Locate the cell with the specified text and output its [x, y] center coordinate. 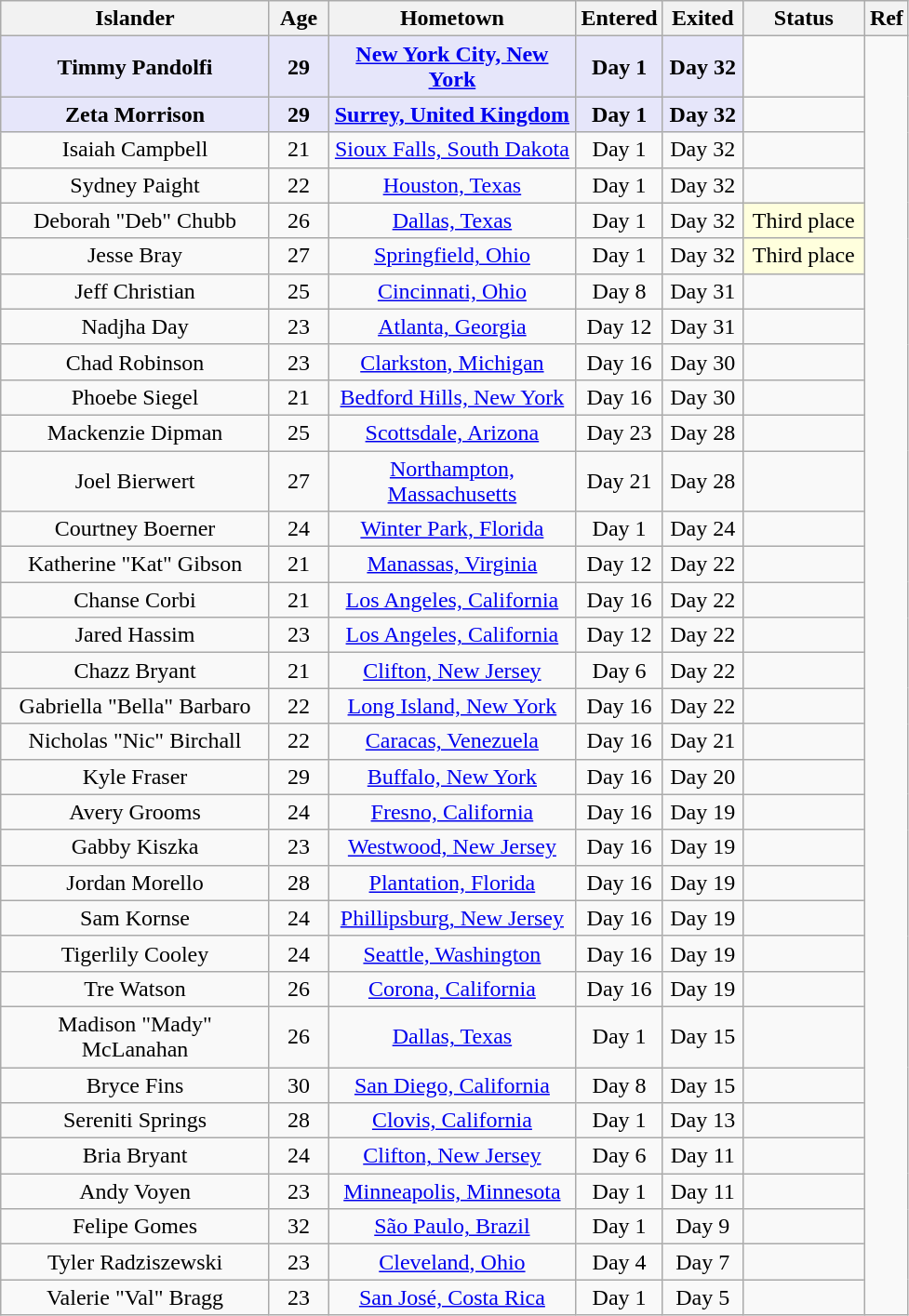
Status [804, 19]
Day 4 [620, 1262]
Courtney Boerner [136, 529]
Day 24 [702, 529]
Sam Kornse [136, 918]
Westwood, New Jersey [452, 847]
Madison "Mady" McLanahan [136, 1036]
Long Island, New York [452, 706]
Tigerlily Cooley [136, 953]
Day 9 [702, 1227]
Mackenzie Dipman [136, 432]
São Paulo, Brazil [452, 1227]
Cleveland, Ohio [452, 1262]
Katherine "Kat" Gibson [136, 565]
New York City, New York [452, 67]
Day 20 [702, 777]
Fresno, California [452, 812]
Winter Park, Florida [452, 529]
Clovis, California [452, 1121]
Bryce Fins [136, 1085]
Joel Bierwert [136, 480]
Day 23 [620, 432]
Day 7 [702, 1262]
Sydney Paight [136, 185]
Buffalo, New York [452, 777]
San Diego, California [452, 1085]
Felipe Gomes [136, 1227]
30 [299, 1085]
Valerie "Val" Bragg [136, 1297]
Atlanta, Georgia [452, 326]
Houston, Texas [452, 185]
Zeta Morrison [136, 114]
Age [299, 19]
Jared Hassim [136, 635]
San José, Costa Rica [452, 1297]
Day 5 [702, 1297]
Surrey, United Kingdom [452, 114]
Nicholas "Nic" Birchall [136, 741]
Bedford Hills, New York [452, 397]
Deborah "Deb" Chubb [136, 220]
Tre Watson [136, 989]
Day 13 [702, 1121]
Caracas, Venezuela [452, 741]
Bria Bryant [136, 1156]
Ref [886, 19]
Corona, California [452, 989]
Chad Robinson [136, 362]
32 [299, 1227]
Scottsdale, Arizona [452, 432]
Tyler Radziszewski [136, 1262]
Clarkston, Michigan [452, 362]
Northampton, Massachusetts [452, 480]
Hometown [452, 19]
Andy Voyen [136, 1191]
Phoebe Siegel [136, 397]
Jeff Christian [136, 291]
Gabriella "Bella" Barbaro [136, 706]
Sioux Falls, South Dakota [452, 150]
Minneapolis, Minnesota [452, 1191]
Springfield, Ohio [452, 256]
Plantation, Florida [452, 883]
Phillipsburg, New Jersey [452, 918]
Isaiah Campbell [136, 150]
Jesse Bray [136, 256]
Chanse Corbi [136, 600]
Gabby Kiszka [136, 847]
Nadjha Day [136, 326]
Avery Grooms [136, 812]
Entered [620, 19]
Islander [136, 19]
Exited [702, 19]
Jordan Morello [136, 883]
Chazz Bryant [136, 671]
Manassas, Virginia [452, 565]
Kyle Fraser [136, 777]
Timmy Pandolfi [136, 67]
Cincinnati, Ohio [452, 291]
Seattle, Washington [452, 953]
Sereniti Springs [136, 1121]
